Search for the cell housing the specified text and yield its [x, y] center coordinate. 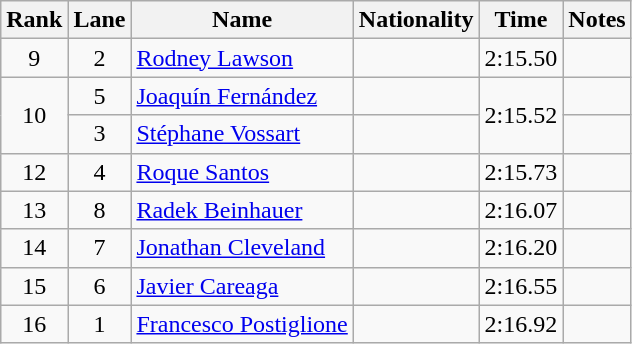
1 [100, 324]
3 [100, 134]
7 [100, 248]
Rank [34, 20]
2:15.52 [521, 115]
2:16.92 [521, 324]
2:16.55 [521, 286]
15 [34, 286]
Rodney Lawson [242, 58]
2:16.07 [521, 210]
14 [34, 248]
2:15.73 [521, 172]
5 [100, 96]
8 [100, 210]
2:15.50 [521, 58]
Lane [100, 20]
Nationality [416, 20]
16 [34, 324]
Jonathan Cleveland [242, 248]
Javier Careaga [242, 286]
Time [521, 20]
Roque Santos [242, 172]
12 [34, 172]
Francesco Postiglione [242, 324]
9 [34, 58]
13 [34, 210]
Notes [597, 20]
Name [242, 20]
2 [100, 58]
2:16.20 [521, 248]
Radek Beinhauer [242, 210]
10 [34, 115]
Joaquín Fernández [242, 96]
4 [100, 172]
6 [100, 286]
Stéphane Vossart [242, 134]
